For the text-containing cell, return its midpoint in [X, Y] coordinate format. 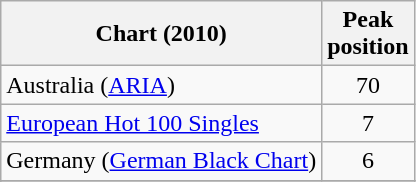
6 [368, 161]
Australia (ARIA) [162, 85]
70 [368, 85]
Peakposition [368, 34]
Germany (German Black Chart) [162, 161]
European Hot 100 Singles [162, 123]
Chart (2010) [162, 34]
7 [368, 123]
